Find where the given text appears and provide that cell's center as [X, Y] coordinate. 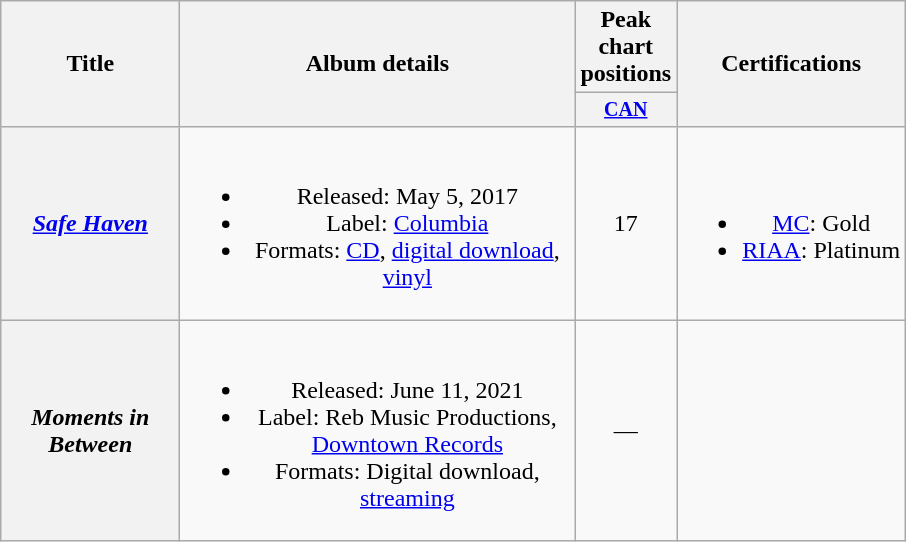
Released: June 11, 2021Label: Reb Music Productions, Downtown RecordsFormats: Digital download, streaming [378, 430]
Released: May 5, 2017Label: ColumbiaFormats: CD, digital download, vinyl [378, 223]
Album details [378, 64]
CAN [626, 110]
MC: GoldRIAA: Platinum [792, 223]
Certifications [792, 64]
Safe Haven [90, 223]
Peak chart positions [626, 47]
Moments in Between [90, 430]
— [626, 430]
Title [90, 64]
17 [626, 223]
